Locate the cell with the specified text and output its [X, Y] center coordinate. 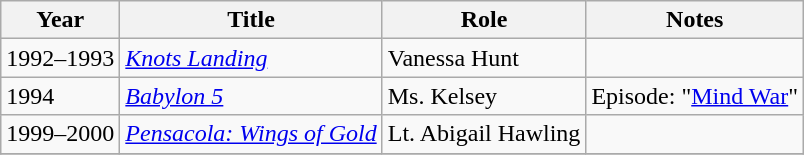
1992–1993 [60, 58]
Pensacola: Wings of Gold [251, 134]
Year [60, 20]
Episode: "Mind War" [695, 96]
Knots Landing [251, 58]
Babylon 5 [251, 96]
Title [251, 20]
Role [484, 20]
Notes [695, 20]
Lt. Abigail Hawling [484, 134]
1994 [60, 96]
Vanessa Hunt [484, 58]
Ms. Kelsey [484, 96]
1999–2000 [60, 134]
